Identify which cell holds the provided text, then report its [x, y] central coordinate. 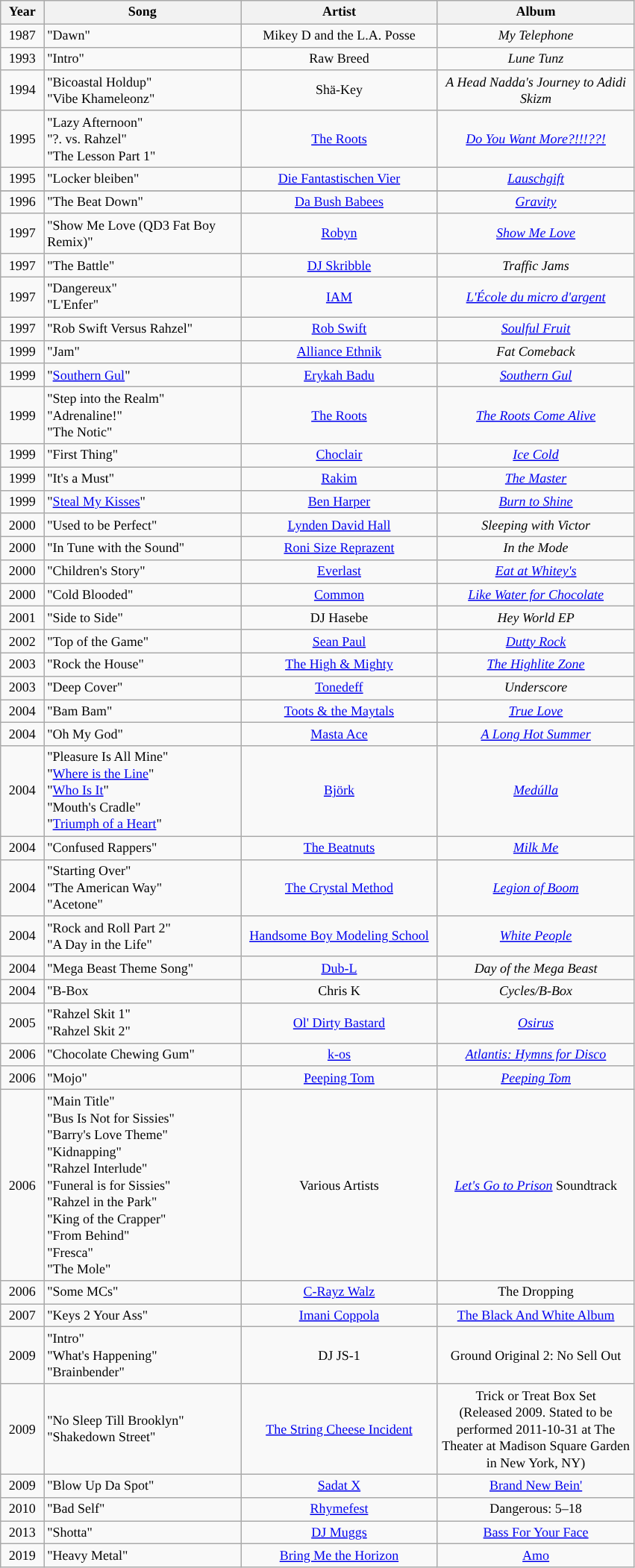
"Top of the Game" [143, 642]
Choclair [340, 455]
"No Sleep Till Brooklyn""Shakedown Street" [143, 1429]
"Bad Self" [143, 1508]
Dutty Rock [536, 642]
"Confused Rappers" [143, 847]
Masta Ace [340, 734]
"Children's Story" [143, 571]
"The Beat Down" [143, 201]
Show Me Love [536, 233]
The Master [536, 479]
2007 [22, 1316]
1993 [22, 58]
My Telephone [536, 36]
The String Cheese Incident [340, 1429]
The Crystal Method [340, 888]
Year [22, 12]
"Used to be Perfect" [143, 525]
Burn to Shine [536, 501]
Sean Paul [340, 642]
Die Fantastischen Vier [340, 179]
Robyn [340, 233]
Do You Want More?!!!??! [536, 139]
"Rob Swift Versus Rahzel" [143, 328]
Tonedeff [340, 688]
Day of the Mega Beast [536, 968]
Soulful Fruit [536, 328]
Roni Size Reprazent [340, 548]
"Lazy Afternoon" "?. vs. Rahzel" "The Lesson Part 1" [143, 139]
"Intro" [143, 58]
Rob Swift [340, 328]
"Deep Cover" [143, 688]
Rhymefest [340, 1508]
Chris K [340, 991]
"It's a Must" [143, 479]
"In Tune with the Sound" [143, 548]
Ol' Dirty Bastard [340, 1023]
Album [536, 12]
"Dangereux" "L'Enfer" [143, 297]
"Mojo" [143, 1077]
2002 [22, 642]
True Love [536, 712]
Milk Me [536, 847]
"Rock and Roll Part 2""A Day in the Life" [143, 936]
2005 [22, 1023]
"Locker bleiben" [143, 179]
Rakim [340, 479]
Mikey D and the L.A. Posse [340, 36]
Southern Gul [536, 374]
Dub-L [340, 968]
The Beatnuts [340, 847]
Like Water for Chocolate [536, 595]
In the Mode [536, 548]
"Mega Beast Theme Song" [143, 968]
"Intro""What's Happening""Brainbender" [143, 1355]
Amo [536, 1556]
DJ Hasebe [340, 618]
Legion of Boom [536, 888]
Trick or Treat Box Set(Released 2009. Stated to be performed 2011-10-31 at The Theater at Madison Square Garden in New York, NY) [536, 1429]
1994 [22, 90]
The Highlite Zone [536, 664]
Common [340, 595]
Shä-Key [340, 90]
The Black And White Album [536, 1316]
k-os [340, 1055]
A Head Nadda's Journey to Adidi Skizm [536, 90]
"B-Box [143, 991]
Björk [340, 791]
Lynden David Hall [340, 525]
Hey World EP [536, 618]
Let's Go to Prison Soundtrack [536, 1185]
"Southern Gul" [143, 374]
Alliance Ethnik [340, 352]
The High & Mighty [340, 664]
"Bicoastal Holdup" "Vibe Khameleonz" [143, 90]
"Starting Over" "The American Way" "Acetone" [143, 888]
Da Bush Babees [340, 201]
"Dawn" [143, 36]
"Heavy Metal" [143, 1556]
"The Battle" [143, 266]
"First Thing" [143, 455]
Dangerous: 5–18 [536, 1508]
Bass For Your Face [536, 1532]
"Jam" [143, 352]
Raw Breed [340, 58]
Artist [340, 12]
DJ Muggs [340, 1532]
DJ JS-1 [340, 1355]
IAM [340, 297]
"Oh My God" [143, 734]
Sleeping with Victor [536, 525]
Various Artists [340, 1185]
"Rock the House" [143, 664]
1996 [22, 201]
"Side to Side" [143, 618]
L'École du micro d'argent [536, 297]
DJ Skribble [340, 266]
Toots & the Maytals [340, 712]
A Long Hot Summer [536, 734]
Handsome Boy Modeling School [340, 936]
2019 [22, 1556]
"Steal My Kisses" [143, 501]
"Cold Blooded" [143, 595]
The Roots Come Alive [536, 415]
Fat Comeback [536, 352]
2001 [22, 618]
"Some MCs" [143, 1292]
Ground Original 2: No Sell Out [536, 1355]
Everlast [340, 571]
Ben Harper [340, 501]
"Keys 2 Your Ass" [143, 1316]
"Shotta" [143, 1532]
Song [143, 12]
"Show Me Love (QD3 Fat Boy Remix)" [143, 233]
1987 [22, 36]
Traffic Jams [536, 266]
Cycles/B-Box [536, 991]
Medúlla [536, 791]
Imani Coppola [340, 1316]
Gravity [536, 201]
"Step into the Realm""Adrenaline!""The Notic" [143, 415]
"Blow Up Da Spot" [143, 1486]
C-Rayz Walz [340, 1292]
Brand New Bein' [536, 1486]
The Dropping [536, 1292]
Eat at Whitey's [536, 571]
"Chocolate Chewing Gum" [143, 1055]
Underscore [536, 688]
2013 [22, 1532]
Lune Tunz [536, 58]
Sadat X [340, 1486]
Ice Cold [536, 455]
Erykah Badu [340, 374]
Lauschgift [536, 179]
White People [536, 936]
Atlantis: Hymns for Disco [536, 1055]
"Bam Bam" [143, 712]
Osirus [536, 1023]
2010 [22, 1508]
"Rahzel Skit 1" "Rahzel Skit 2" [143, 1023]
"Pleasure Is All Mine" "Where is the Line" "Who Is It" "Mouth's Cradle" "Triumph of a Heart" [143, 791]
Bring Me the Horizon [340, 1556]
